Detect which cell encompasses the target text, then output its [x, y] center coordinate. 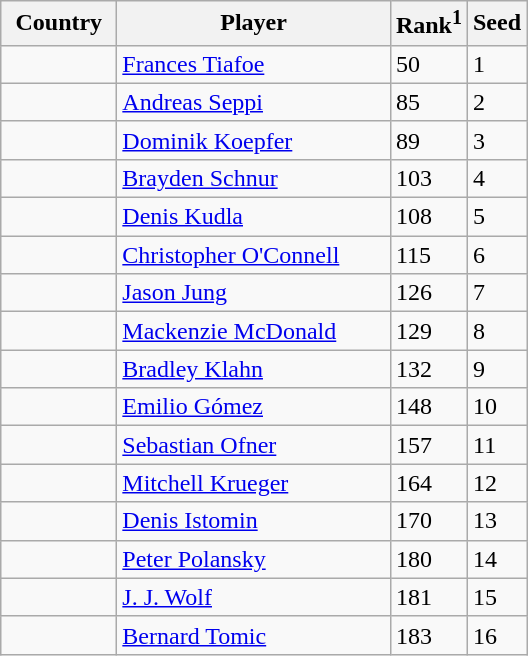
J. J. Wolf [254, 597]
183 [428, 635]
103 [428, 178]
12 [496, 483]
Bradley Klahn [254, 369]
Jason Jung [254, 293]
Denis Istomin [254, 521]
115 [428, 255]
Mitchell Krueger [254, 483]
Christopher O'Connell [254, 255]
10 [496, 407]
Bernard Tomic [254, 635]
Country [59, 24]
129 [428, 331]
Denis Kudla [254, 217]
164 [428, 483]
5 [496, 217]
Peter Polansky [254, 559]
14 [496, 559]
16 [496, 635]
Dominik Koepfer [254, 140]
157 [428, 445]
Frances Tiafoe [254, 64]
50 [428, 64]
170 [428, 521]
13 [496, 521]
Mackenzie McDonald [254, 331]
15 [496, 597]
7 [496, 293]
3 [496, 140]
Rank1 [428, 24]
181 [428, 597]
180 [428, 559]
89 [428, 140]
2 [496, 102]
8 [496, 331]
108 [428, 217]
132 [428, 369]
Andreas Seppi [254, 102]
4 [496, 178]
1 [496, 64]
9 [496, 369]
Sebastian Ofner [254, 445]
11 [496, 445]
Seed [496, 24]
85 [428, 102]
Emilio Gómez [254, 407]
Player [254, 24]
6 [496, 255]
Brayden Schnur [254, 178]
148 [428, 407]
126 [428, 293]
